Extract the (x, y) coordinate from the center of the cell holding the provided text.  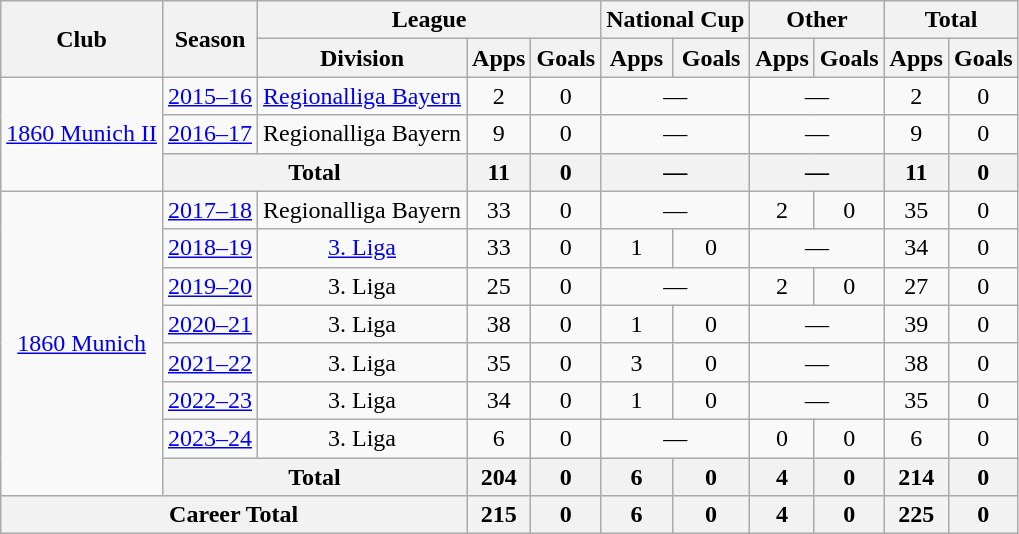
Division (362, 58)
2017–18 (210, 210)
Career Total (234, 515)
204 (499, 477)
1860 Munich II (82, 134)
2016–17 (210, 134)
3 (637, 362)
2018–19 (210, 248)
2019–20 (210, 286)
214 (916, 477)
2021–22 (210, 362)
2023–24 (210, 438)
25 (499, 286)
2022–23 (210, 400)
Other (817, 20)
Season (210, 39)
27 (916, 286)
2020–21 (210, 324)
2015–16 (210, 96)
Club (82, 39)
39 (916, 324)
215 (499, 515)
225 (916, 515)
National Cup (676, 20)
1860 Munich (82, 343)
League (430, 20)
